Scan for the cell matching the given text and deliver its (X, Y) coordinate at center. 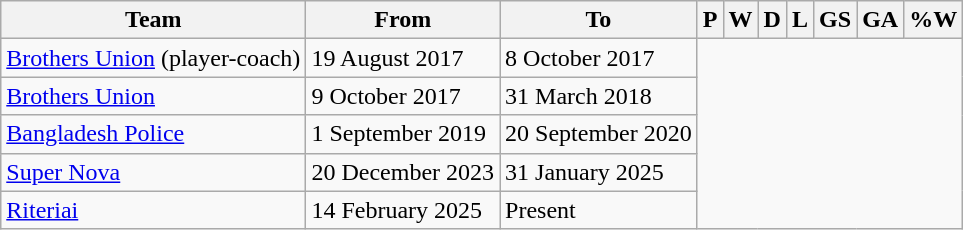
Super Nova (154, 172)
%W (934, 20)
8 October 2017 (599, 58)
31 January 2025 (599, 172)
Present (599, 210)
19 August 2017 (403, 58)
GA (880, 20)
31 March 2018 (599, 96)
P (710, 20)
L (800, 20)
9 October 2017 (403, 96)
20 December 2023 (403, 172)
D (772, 20)
Riteriai (154, 210)
Bangladesh Police (154, 134)
20 September 2020 (599, 134)
14 February 2025 (403, 210)
From (403, 20)
GS (836, 20)
To (599, 20)
W (740, 20)
1 September 2019 (403, 134)
Brothers Union (154, 96)
Brothers Union (player-coach) (154, 58)
Team (154, 20)
